Extract the (X, Y) coordinate from the center of the cell holding the provided text.  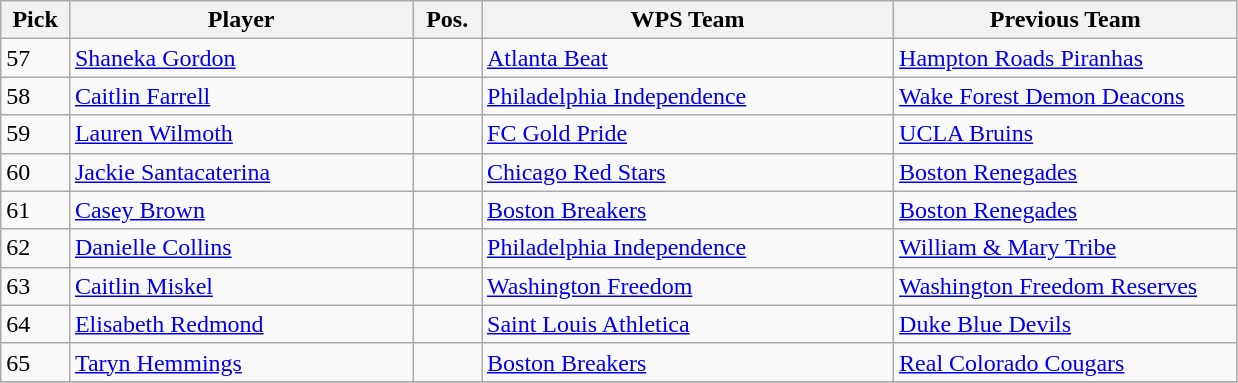
Washington Freedom (688, 286)
Jackie Santacaterina (240, 172)
64 (36, 324)
Pos. (448, 20)
Saint Louis Athletica (688, 324)
63 (36, 286)
Caitlin Farrell (240, 96)
Lauren Wilmoth (240, 134)
58 (36, 96)
65 (36, 362)
Shaneka Gordon (240, 58)
Player (240, 20)
Real Colorado Cougars (1066, 362)
William & Mary Tribe (1066, 248)
57 (36, 58)
62 (36, 248)
FC Gold Pride (688, 134)
Taryn Hemmings (240, 362)
Hampton Roads Piranhas (1066, 58)
Previous Team (1066, 20)
Danielle Collins (240, 248)
Caitlin Miskel (240, 286)
Atlanta Beat (688, 58)
Casey Brown (240, 210)
Chicago Red Stars (688, 172)
Elisabeth Redmond (240, 324)
Washington Freedom Reserves (1066, 286)
61 (36, 210)
Duke Blue Devils (1066, 324)
UCLA Bruins (1066, 134)
59 (36, 134)
Wake Forest Demon Deacons (1066, 96)
Pick (36, 20)
WPS Team (688, 20)
60 (36, 172)
